For the text-containing cell, return its midpoint in [x, y] coordinate format. 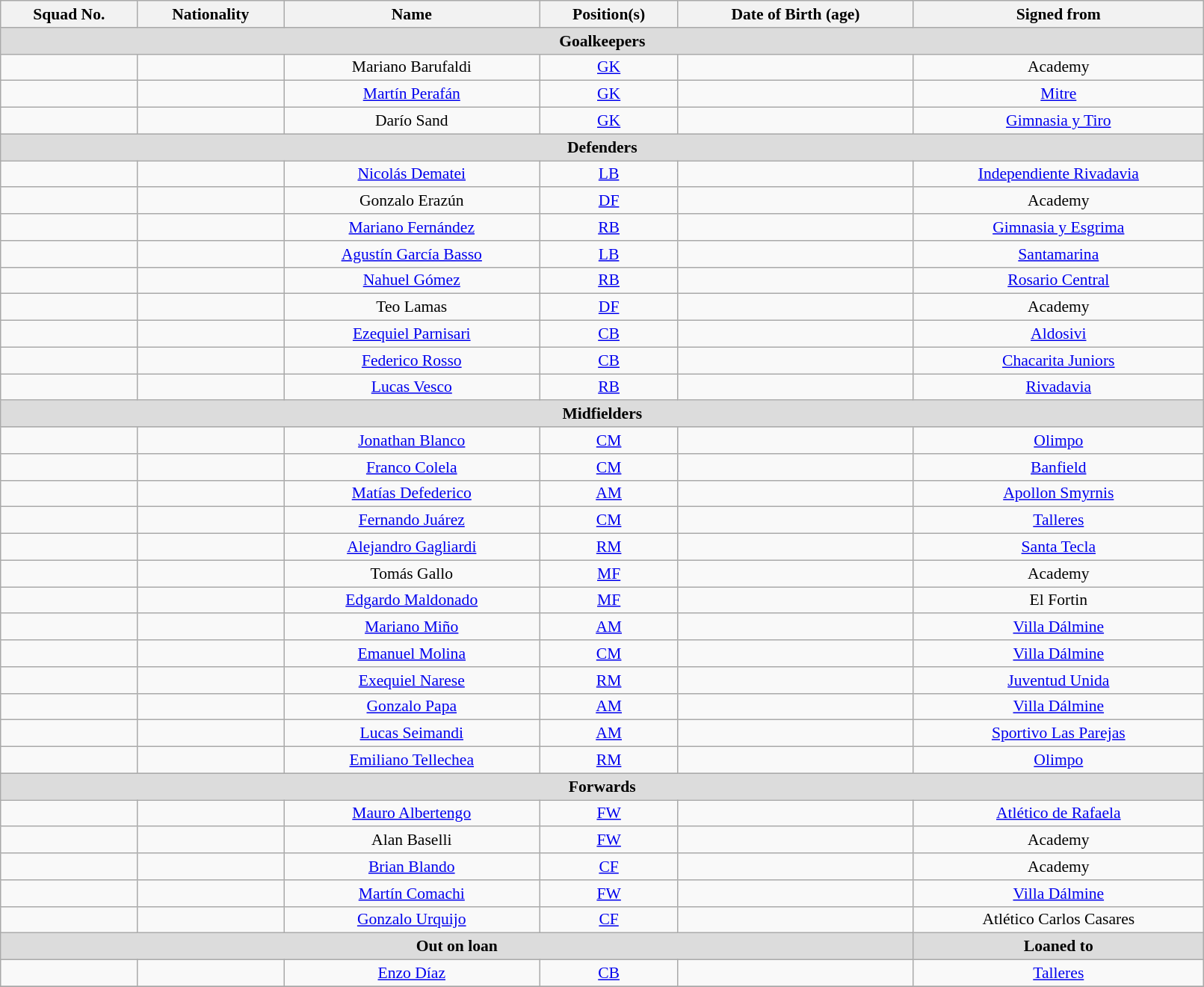
Sportivo Las Parejas [1058, 734]
Martín Comachi [412, 894]
Gonzalo Papa [412, 707]
Mariano Barufaldi [412, 67]
Gimnasia y Tiro [1058, 121]
Brian Blando [412, 867]
Independiente Rivadavia [1058, 174]
Ezequiel Parnisari [412, 334]
Forwards [602, 787]
Franco Colela [412, 467]
Nahuel Gómez [412, 280]
Goalkeepers [602, 41]
Federico Rosso [412, 360]
Santa Tecla [1058, 547]
Nicolás Dematei [412, 174]
Defenders [602, 147]
Lucas Seimandi [412, 734]
Chacarita Juniors [1058, 360]
Rosario Central [1058, 280]
Gimnasia y Esgrima [1058, 227]
Darío Sand [412, 121]
Agustín García Basso [412, 254]
Loaned to [1058, 947]
El Fortin [1058, 600]
Out on loan [457, 947]
Fernando Juárez [412, 520]
Mariano Fernández [412, 227]
Jonathan Blanco [412, 440]
Signed from [1058, 14]
Aldosivi [1058, 334]
Lucas Vesco [412, 387]
Atlético de Rafaela [1058, 814]
Tomás Gallo [412, 574]
Emanuel Molina [412, 654]
Juventud Unida [1058, 680]
Alejandro Gagliardi [412, 547]
Santamarina [1058, 254]
Edgardo Maldonado [412, 600]
Mitre [1058, 94]
Matías Defederico [412, 493]
Exequiel Narese [412, 680]
Mauro Albertengo [412, 814]
Gonzalo Erazún [412, 201]
Alan Baselli [412, 840]
Position(s) [608, 14]
Gonzalo Urquijo [412, 920]
Banfield [1058, 467]
Teo Lamas [412, 307]
Nationality [211, 14]
Midfielders [602, 414]
Enzo Díaz [412, 974]
Apollon Smyrnis [1058, 493]
Name [412, 14]
Martín Perafán [412, 94]
Mariano Miño [412, 627]
Squad No. [69, 14]
Date of Birth (age) [795, 14]
Rivadavia [1058, 387]
Emiliano Tellechea [412, 760]
Atlético Carlos Casares [1058, 920]
